Return the [X, Y] coordinate for the center point of the cell that contains the specified text.  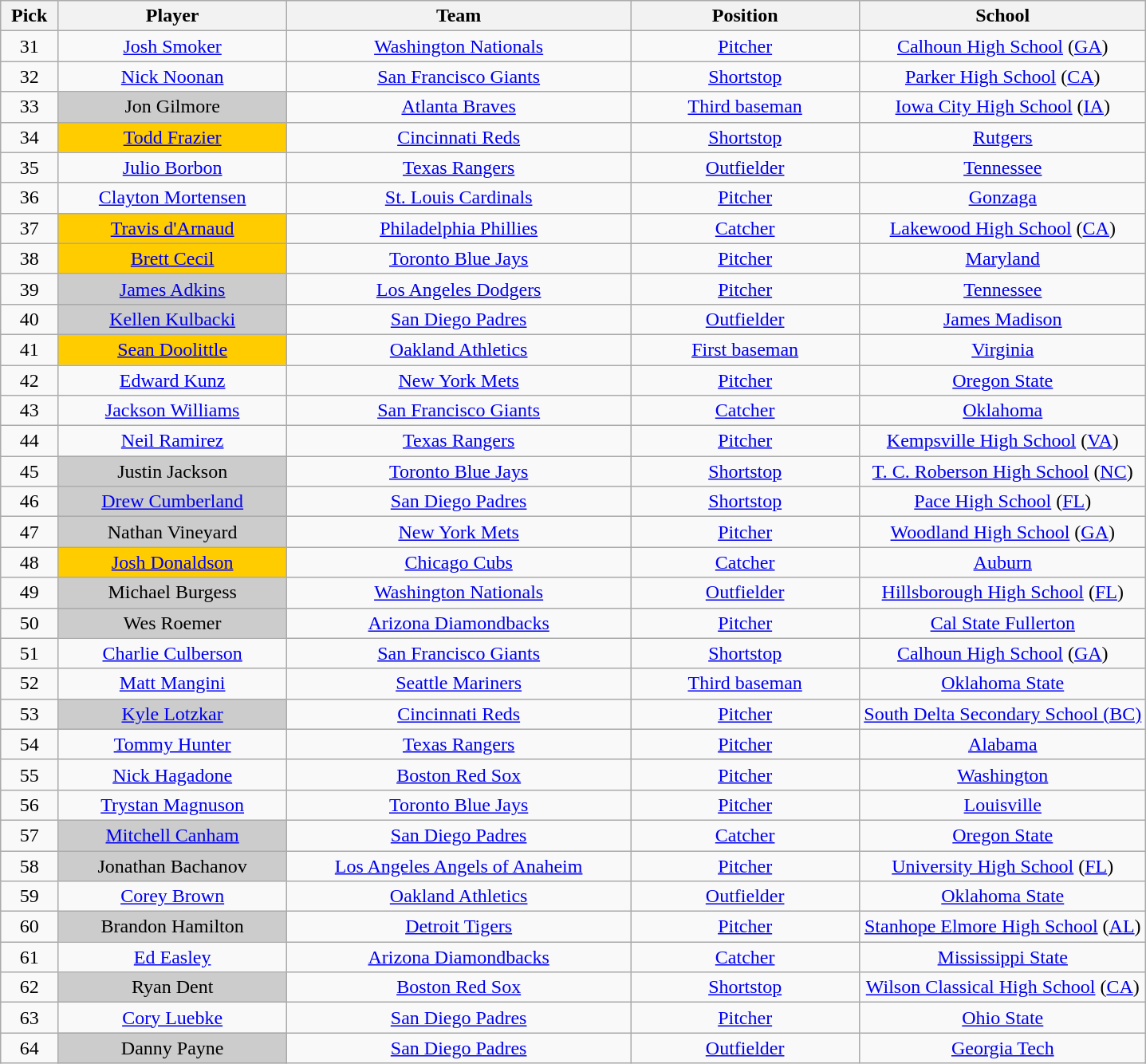
49 [30, 593]
Team [459, 16]
Los Angeles Angels of Anaheim [459, 865]
Parker High School (CA) [1003, 77]
Louisville [1003, 805]
33 [30, 107]
64 [30, 1048]
Woodland High School (GA) [1003, 532]
Mississippi State [1003, 957]
Cory Luebke [172, 1018]
Maryland [1003, 258]
Matt Mangini [172, 684]
58 [30, 865]
34 [30, 137]
Cal State Fullerton [1003, 623]
63 [30, 1018]
Ohio State [1003, 1018]
44 [30, 441]
Nick Noonan [172, 77]
60 [30, 927]
Jackson Williams [172, 411]
Tommy Hunter [172, 744]
Mitchell Canham [172, 835]
First baseman [745, 349]
Josh Donaldson [172, 562]
Oklahoma [1003, 411]
Rutgers [1003, 137]
Hillsborough High School (FL) [1003, 593]
32 [30, 77]
57 [30, 835]
Ryan Dent [172, 987]
Todd Frazier [172, 137]
Philadelphia Phillies [459, 228]
Georgia Tech [1003, 1048]
James Madison [1003, 319]
Lakewood High School (CA) [1003, 228]
University High School (FL) [1003, 865]
48 [30, 562]
Stanhope Elmore High School (AL) [1003, 927]
46 [30, 502]
56 [30, 805]
53 [30, 714]
55 [30, 774]
Edward Kunz [172, 380]
Brandon Hamilton [172, 927]
Michael Burgess [172, 593]
41 [30, 349]
37 [30, 228]
Kellen Kulbacki [172, 319]
Drew Cumberland [172, 502]
Brett Cecil [172, 258]
Kempsville High School (VA) [1003, 441]
Gonzaga [1003, 198]
Clayton Mortensen [172, 198]
Charlie Culberson [172, 653]
Chicago Cubs [459, 562]
Los Angeles Dodgers [459, 289]
38 [30, 258]
Player [172, 16]
Washington [1003, 774]
61 [30, 957]
St. Louis Cardinals [459, 198]
South Delta Secondary School (BC) [1003, 714]
54 [30, 744]
Position [745, 16]
36 [30, 198]
51 [30, 653]
Trystan Magnuson [172, 805]
Sean Doolittle [172, 349]
43 [30, 411]
Iowa City High School (IA) [1003, 107]
Alabama [1003, 744]
Pace High School (FL) [1003, 502]
Detroit Tigers [459, 927]
School [1003, 16]
Wilson Classical High School (CA) [1003, 987]
Nathan Vineyard [172, 532]
Jonathan Bachanov [172, 865]
42 [30, 380]
45 [30, 471]
39 [30, 289]
Justin Jackson [172, 471]
Wes Roemer [172, 623]
35 [30, 167]
50 [30, 623]
Jon Gilmore [172, 107]
Nick Hagadone [172, 774]
31 [30, 46]
59 [30, 897]
Josh Smoker [172, 46]
52 [30, 684]
Virginia [1003, 349]
Neil Ramirez [172, 441]
Seattle Mariners [459, 684]
Danny Payne [172, 1048]
Julio Borbon [172, 167]
Corey Brown [172, 897]
James Adkins [172, 289]
47 [30, 532]
40 [30, 319]
Kyle Lotzkar [172, 714]
Atlanta Braves [459, 107]
T. C. Roberson High School (NC) [1003, 471]
Travis d'Arnaud [172, 228]
Pick [30, 16]
Auburn [1003, 562]
62 [30, 987]
Ed Easley [172, 957]
